Locate the cell with the specified text and output its [X, Y] center coordinate. 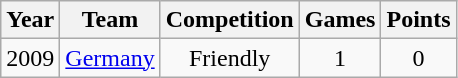
2009 [30, 58]
Team [110, 20]
Competition [230, 20]
Points [418, 20]
Germany [110, 58]
Friendly [230, 58]
Year [30, 20]
1 [340, 58]
0 [418, 58]
Games [340, 20]
